Identify which cell holds the provided text, then report its (x, y) central coordinate. 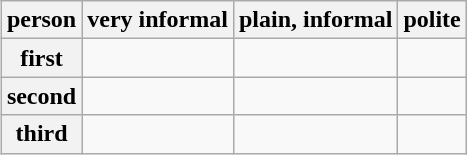
very informal (158, 20)
plain, informal (315, 20)
third (41, 134)
person (41, 20)
polite (432, 20)
first (41, 58)
second (41, 96)
